Determine the (x, y) coordinate at the center of the cell enclosing the given text.  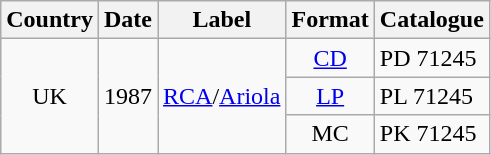
PK 71245 (432, 134)
MC (330, 134)
Date (128, 20)
Label (222, 20)
RCA/Ariola (222, 96)
1987 (128, 96)
Country (50, 20)
Format (330, 20)
UK (50, 96)
PD 71245 (432, 58)
PL 71245 (432, 96)
LP (330, 96)
Catalogue (432, 20)
CD (330, 58)
